Capture the cell that displays the provided text and extract its [x, y] central coordinate. 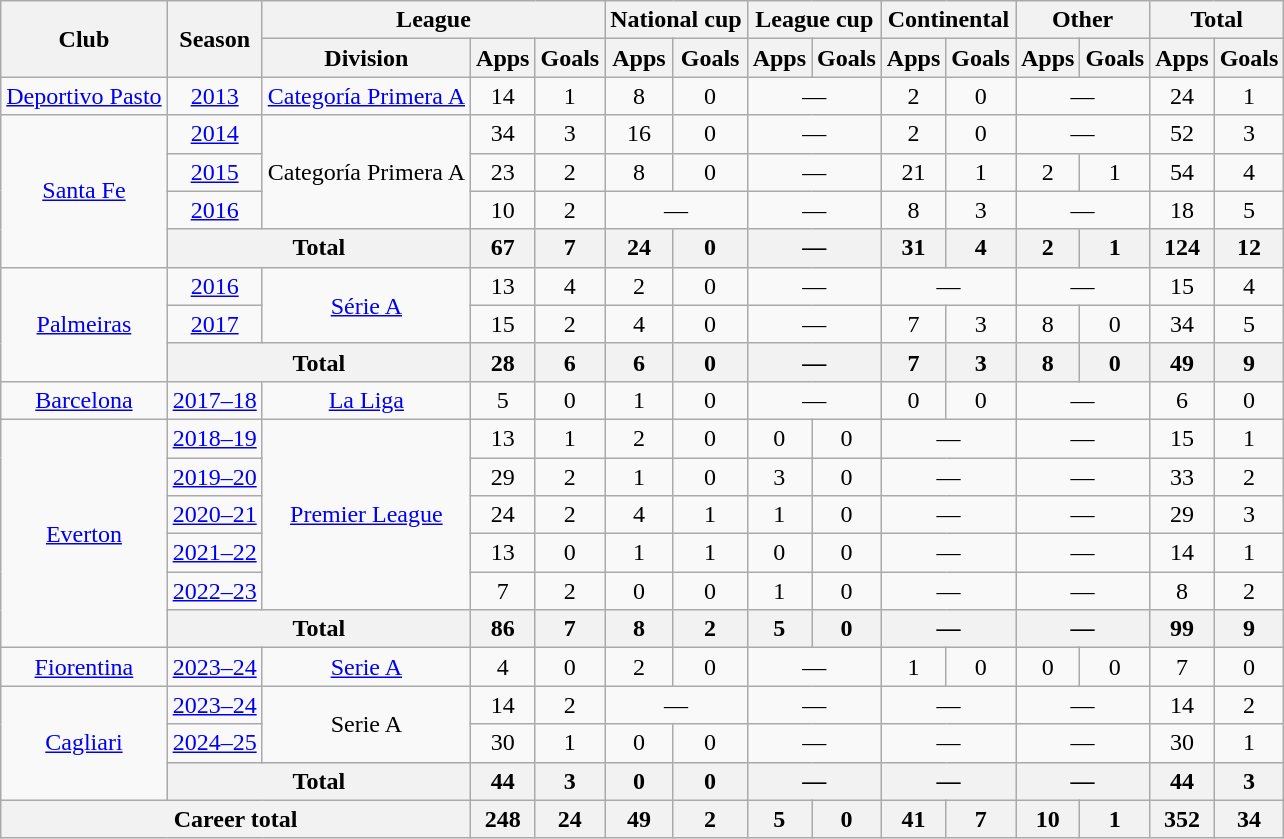
Season [214, 39]
52 [1182, 134]
Cagliari [84, 743]
Barcelona [84, 400]
12 [1249, 248]
2017 [214, 324]
67 [503, 248]
2013 [214, 96]
Other [1083, 20]
352 [1182, 819]
33 [1182, 477]
Continental [948, 20]
Palmeiras [84, 324]
Club [84, 39]
21 [913, 172]
La Liga [366, 400]
54 [1182, 172]
Career total [236, 819]
2018–19 [214, 438]
41 [913, 819]
2021–22 [214, 553]
Série A [366, 305]
2019–20 [214, 477]
86 [503, 629]
99 [1182, 629]
2024–25 [214, 743]
League [434, 20]
2022–23 [214, 591]
Fiorentina [84, 667]
28 [503, 362]
31 [913, 248]
National cup [676, 20]
Everton [84, 533]
124 [1182, 248]
2014 [214, 134]
2015 [214, 172]
2020–21 [214, 515]
Division [366, 58]
League cup [814, 20]
Santa Fe [84, 191]
248 [503, 819]
16 [639, 134]
18 [1182, 210]
Deportivo Pasto [84, 96]
2017–18 [214, 400]
Premier League [366, 514]
23 [503, 172]
